Pinpoint the cell where the given text exists, returning its (X, Y) midpoint coordinate. 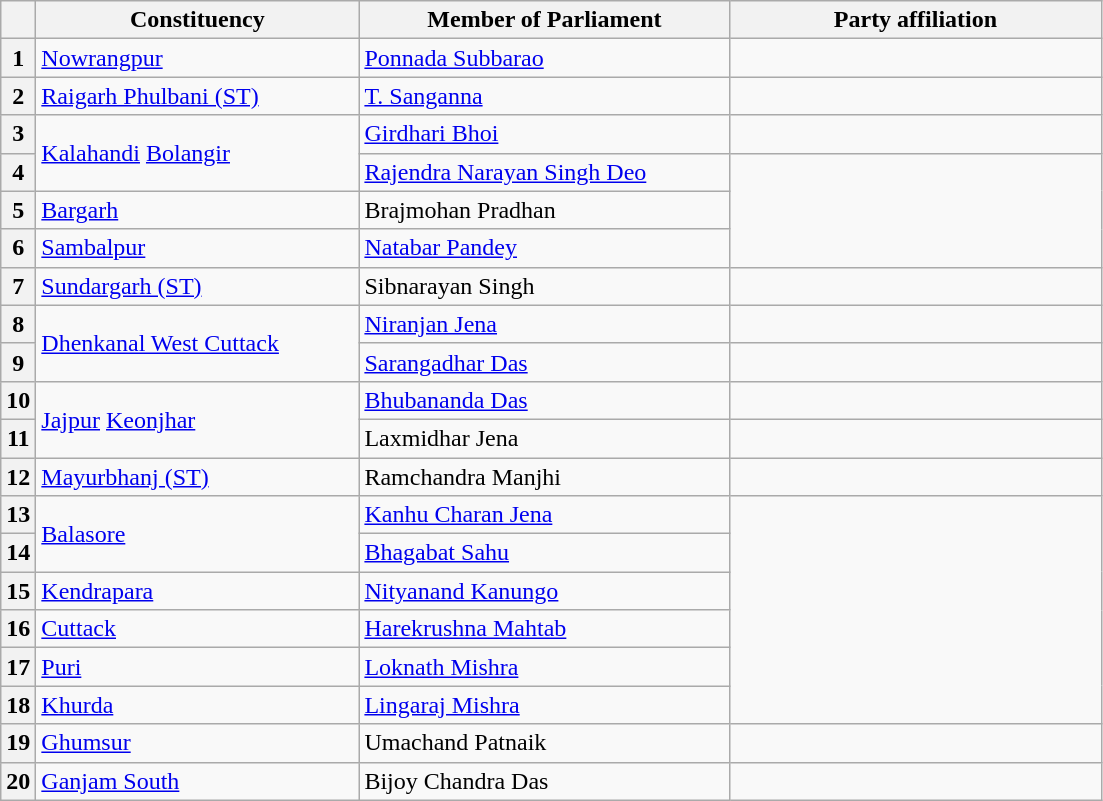
Constituency (198, 20)
5 (18, 210)
Mayurbhanj (ST) (198, 477)
Cuttack (198, 629)
Sambalpur (198, 248)
Raigarh Phulbani (ST) (198, 96)
Harekrushna Mahtab (544, 629)
17 (18, 667)
4 (18, 172)
9 (18, 362)
Ganjam South (198, 781)
Brajmohan Pradhan (544, 210)
Bargarh (198, 210)
2 (18, 96)
Party affiliation (916, 20)
Sundargarh (ST) (198, 286)
Loknath Mishra (544, 667)
Ghumsur (198, 743)
Jajpur Keonjhar (198, 419)
11 (18, 438)
Sarangadhar Das (544, 362)
Kalahandi Bolangir (198, 153)
1 (18, 58)
Puri (198, 667)
Kanhu Charan Jena (544, 515)
Khurda (198, 705)
Rajendra Narayan Singh Deo (544, 172)
Member of Parliament (544, 20)
Natabar Pandey (544, 248)
Ponnada Subbarao (544, 58)
3 (18, 134)
Laxmidhar Jena (544, 438)
13 (18, 515)
18 (18, 705)
Lingaraj Mishra (544, 705)
Balasore (198, 534)
Bijoy Chandra Das (544, 781)
Nityanand Kanungo (544, 591)
Umachand Patnaik (544, 743)
8 (18, 324)
T. Sanganna (544, 96)
20 (18, 781)
6 (18, 248)
Niranjan Jena (544, 324)
Kendrapara (198, 591)
Sibnarayan Singh (544, 286)
Girdhari Bhoi (544, 134)
19 (18, 743)
12 (18, 477)
16 (18, 629)
Bhubananda Das (544, 400)
14 (18, 553)
Ramchandra Manjhi (544, 477)
15 (18, 591)
10 (18, 400)
Bhagabat Sahu (544, 553)
Nowrangpur (198, 58)
Dhenkanal West Cuttack (198, 343)
7 (18, 286)
